Extract the [x, y] coordinate from the center of the cell holding the provided text.  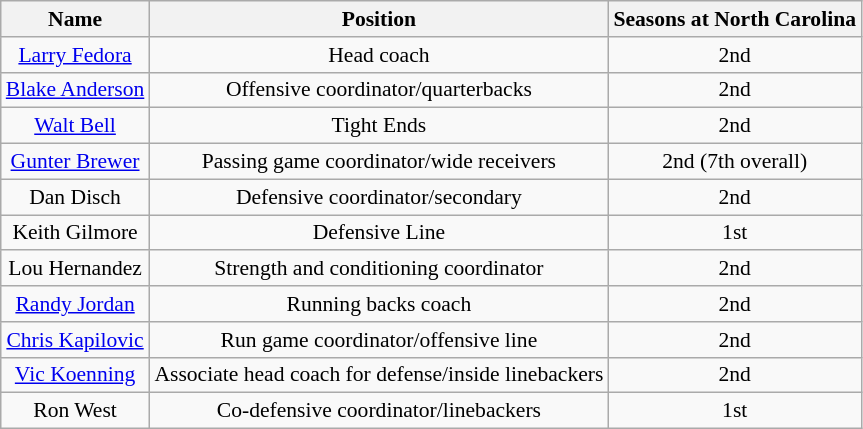
Ron West [76, 411]
Chris Kapilovic [76, 340]
Run game coordinator/offensive line [378, 340]
Strength and conditioning coordinator [378, 269]
Gunter Brewer [76, 162]
Head coach [378, 55]
Randy Jordan [76, 304]
Dan Disch [76, 197]
Co-defensive coordinator/linebackers [378, 411]
Seasons at North Carolina [734, 19]
Keith Gilmore [76, 233]
Vic Koenning [76, 375]
Position [378, 19]
Lou Hernandez [76, 269]
Blake Anderson [76, 90]
Tight Ends [378, 126]
2nd (7th overall) [734, 162]
Offensive coordinator/quarterbacks [378, 90]
Defensive Line [378, 233]
Name [76, 19]
Defensive coordinator/secondary [378, 197]
Passing game coordinator/wide receivers [378, 162]
Running backs coach [378, 304]
Associate head coach for defense/inside linebackers [378, 375]
Walt Bell [76, 126]
Larry Fedora [76, 55]
